Return (X, Y) of the center of cell containing provided text 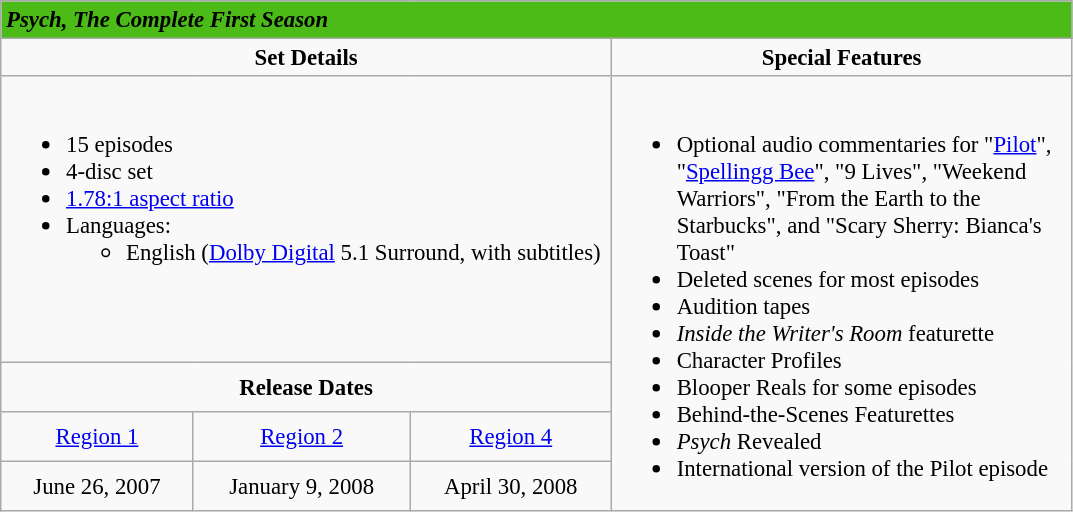
Set Details (306, 58)
Special Features (842, 58)
15 episodes4-disc set1.78:1 aspect ratioLanguages:English (Dolby Digital 5.1 Surround, with subtitles) (306, 219)
June 26, 2007 (97, 486)
Region 4 (510, 436)
Region 1 (97, 436)
Region 2 (302, 436)
Psych, The Complete First Season (536, 20)
April 30, 2008 (510, 486)
January 9, 2008 (302, 486)
Release Dates (306, 386)
